From the cell containing the given text, extract its center point as (X, Y) coordinate. 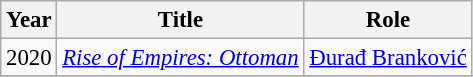
Year (29, 20)
Đurađ Branković (388, 58)
Role (388, 20)
Title (180, 20)
2020 (29, 58)
Rise of Empires: Ottoman (180, 58)
